Capture the cell that displays the provided text and extract its [x, y] central coordinate. 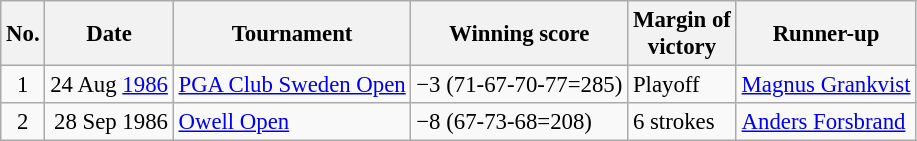
−8 (67-73-68=208) [520, 122]
Magnus Grankvist [826, 85]
Playoff [682, 85]
Margin ofvictory [682, 34]
−3 (71-67-70-77=285) [520, 85]
Date [109, 34]
28 Sep 1986 [109, 122]
No. [23, 34]
Tournament [292, 34]
24 Aug 1986 [109, 85]
PGA Club Sweden Open [292, 85]
6 strokes [682, 122]
Winning score [520, 34]
1 [23, 85]
Anders Forsbrand [826, 122]
2 [23, 122]
Runner-up [826, 34]
Owell Open [292, 122]
